Find where the given text appears and provide that cell's center as [x, y] coordinate. 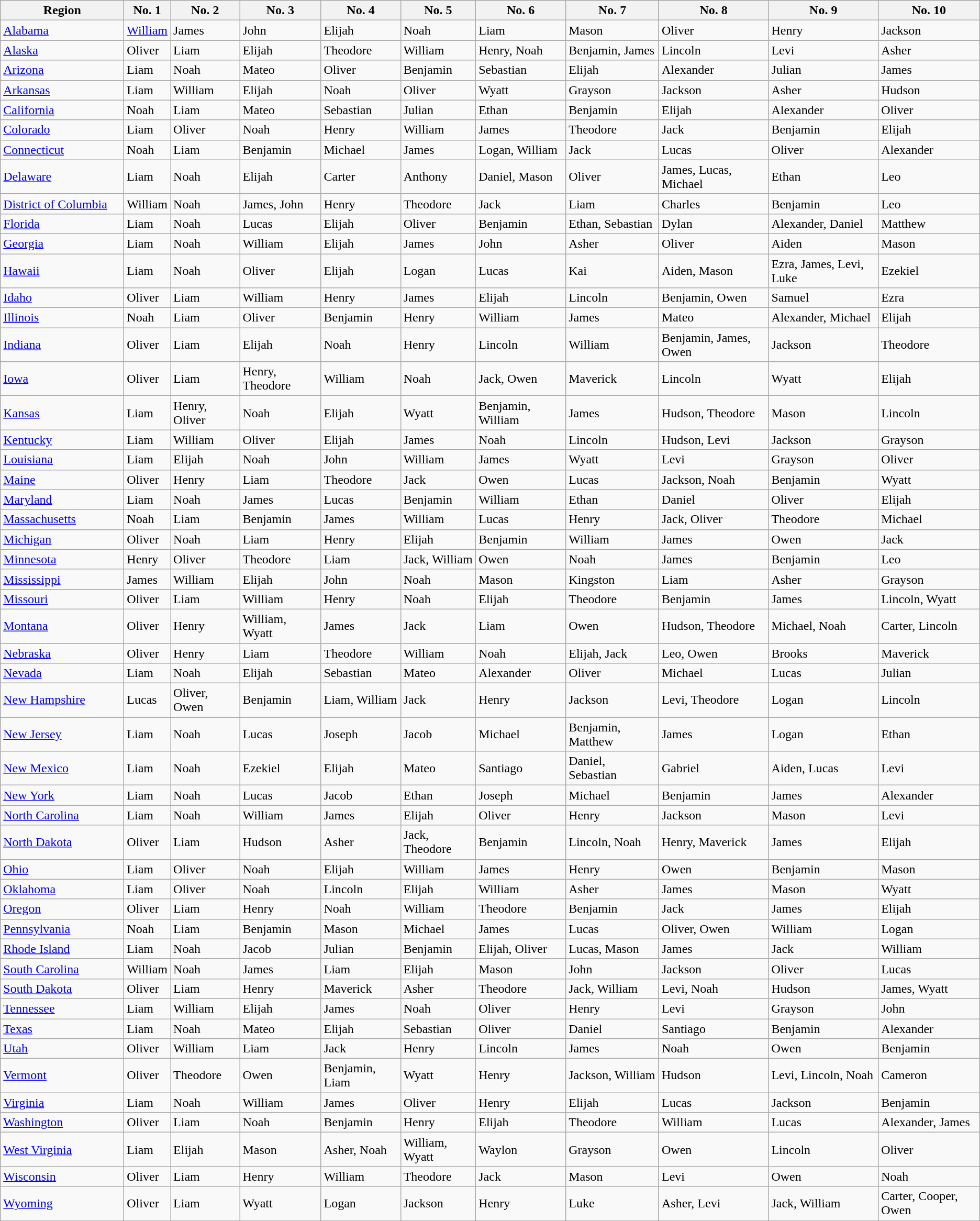
Virginia [62, 1103]
Kai [612, 270]
Asher, Noah [361, 1150]
Jack, Owen [521, 379]
Jackson, William [612, 1075]
Jack, Oliver [713, 519]
Alabama [62, 30]
Liam, William [361, 701]
North Carolina [62, 815]
Alexander, Michael [823, 318]
Elijah, Jack [612, 653]
Wyoming [62, 1203]
No. 3 [281, 10]
Alaska [62, 50]
Maryland [62, 500]
Asher, Levi [713, 1203]
Washington [62, 1123]
Daniel, Mason [521, 177]
Ezra [929, 298]
James, Lucas, Michael [713, 177]
Oregon [62, 909]
Tennessee [62, 1008]
Jackson, Noah [713, 480]
Gabriel [713, 769]
New York [62, 795]
No. 7 [612, 10]
New Hampshire [62, 701]
Henry, Oliver [205, 413]
No. 6 [521, 10]
Aiden, Mason [713, 270]
Levi, Theodore [713, 701]
Colorado [62, 130]
Ethan, Sebastian [612, 224]
California [62, 110]
Florida [62, 224]
No. 8 [713, 10]
Georgia [62, 243]
West Virginia [62, 1150]
James, John [281, 204]
Charles [713, 204]
Benjamin, Matthew [612, 734]
Lincoln, Wyatt [929, 599]
South Carolina [62, 969]
Maine [62, 480]
Dylan [713, 224]
Carter [361, 177]
South Dakota [62, 989]
New Mexico [62, 769]
Arizona [62, 70]
Benjamin, James [612, 50]
Illinois [62, 318]
Missouri [62, 599]
Benjamin, Owen [713, 298]
North Dakota [62, 842]
Benjamin, William [521, 413]
Michigan [62, 539]
Aiden, Lucas [823, 769]
Massachusetts [62, 519]
Lincoln, Noah [612, 842]
No. 4 [361, 10]
Samuel [823, 298]
Delaware [62, 177]
Matthew [929, 224]
Rhode Island [62, 949]
Region [62, 10]
Kansas [62, 413]
Pennsylvania [62, 929]
Elijah, Oliver [521, 949]
Kentucky [62, 440]
Iowa [62, 379]
Henry, Noah [521, 50]
Minnesota [62, 559]
Mississippi [62, 579]
Brooks [823, 653]
Utah [62, 1049]
Anthony [438, 177]
Hudson, Levi [713, 440]
Montana [62, 626]
Arkansas [62, 90]
No. 2 [205, 10]
Ezra, James, Levi, Luke [823, 270]
Alexander, Daniel [823, 224]
Oklahoma [62, 889]
Cameron [929, 1075]
Vermont [62, 1075]
Henry, Maverick [713, 842]
District of Columbia [62, 204]
James, Wyatt [929, 989]
Aiden [823, 243]
Wisconsin [62, 1176]
Ohio [62, 869]
Levi, Noah [713, 989]
Jack, Theodore [438, 842]
Alexander, James [929, 1123]
Henry, Theodore [281, 379]
Leo, Owen [713, 653]
No. 5 [438, 10]
No. 10 [929, 10]
Indiana [62, 345]
Levi, Lincoln, Noah [823, 1075]
Texas [62, 1029]
Michael, Noah [823, 626]
Daniel, Sebastian [612, 769]
Benjamin, James, Owen [713, 345]
Louisiana [62, 460]
Waylon [521, 1150]
Hawaii [62, 270]
Benjamin, Liam [361, 1075]
Carter, Cooper, Owen [929, 1203]
Logan, William [521, 150]
Kingston [612, 579]
No. 9 [823, 10]
Luke [612, 1203]
Nebraska [62, 653]
New Jersey [62, 734]
Lucas, Mason [612, 949]
Nevada [62, 673]
Carter, Lincoln [929, 626]
Idaho [62, 298]
No. 1 [148, 10]
Connecticut [62, 150]
